Return the (X, Y) coordinate for the center point of the cell that contains the specified text.  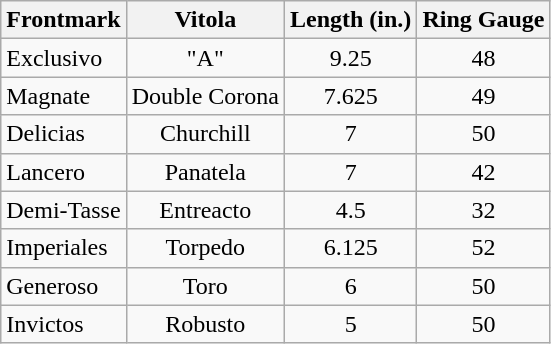
Lancero (64, 172)
52 (484, 248)
32 (484, 210)
Vitola (205, 20)
49 (484, 96)
6.125 (350, 248)
48 (484, 58)
Churchill (205, 134)
"A" (205, 58)
Entreacto (205, 210)
7.625 (350, 96)
42 (484, 172)
Exclusivo (64, 58)
9.25 (350, 58)
Demi-Tasse (64, 210)
Ring Gauge (484, 20)
5 (350, 324)
6 (350, 286)
Double Corona (205, 96)
Robusto (205, 324)
Imperiales (64, 248)
Panatela (205, 172)
Torpedo (205, 248)
Delicias (64, 134)
Invictos (64, 324)
Frontmark (64, 20)
Length (in.) (350, 20)
Magnate (64, 96)
Generoso (64, 286)
4.5 (350, 210)
Toro (205, 286)
